Search for the cell housing the specified text and yield its [X, Y] center coordinate. 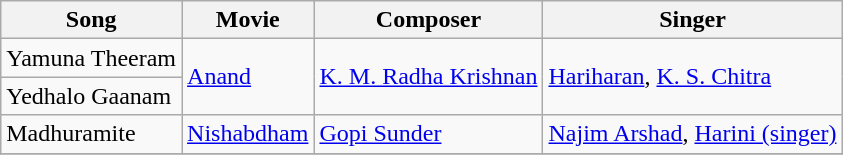
Nishabdham [248, 134]
Song [92, 20]
Anand [248, 77]
Hariharan, K. S. Chitra [692, 77]
Singer [692, 20]
Composer [428, 20]
Yedhalo Gaanam [92, 96]
Yamuna Theeram [92, 58]
Madhuramite [92, 134]
K. M. Radha Krishnan [428, 77]
Najim Arshad, Harini (singer) [692, 134]
Gopi Sunder [428, 134]
Movie [248, 20]
